Capture the cell that displays the provided text and extract its [x, y] central coordinate. 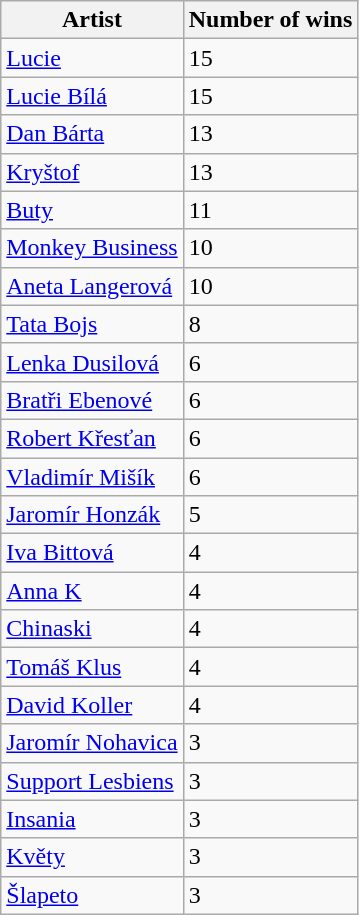
Number of wins [270, 20]
Kryštof [92, 172]
8 [270, 324]
Robert Křesťan [92, 438]
Tomáš Klus [92, 667]
Aneta Langerová [92, 286]
Chinaski [92, 629]
Support Lesbiens [92, 781]
Monkey Business [92, 248]
11 [270, 210]
Jaromír Nohavica [92, 743]
Lenka Dusilová [92, 362]
Insania [92, 819]
5 [270, 515]
Bratři Ebenové [92, 400]
David Koller [92, 705]
Artist [92, 20]
Tata Bojs [92, 324]
Květy [92, 857]
Dan Bárta [92, 134]
Lucie [92, 58]
Lucie Bílá [92, 96]
Šlapeto [92, 895]
Jaromír Honzák [92, 515]
Anna K [92, 591]
Vladimír Mišík [92, 477]
Iva Bittová [92, 553]
Buty [92, 210]
